Locate the cell with the specified text and output its [X, Y] center coordinate. 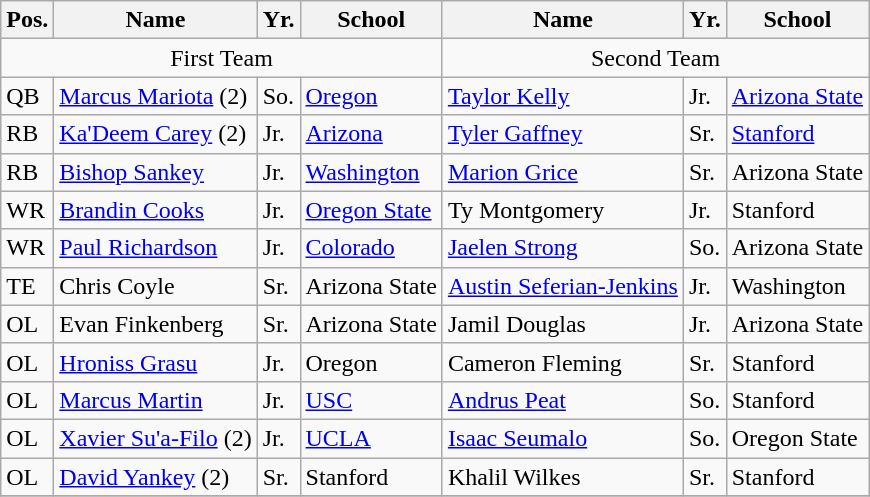
Jamil Douglas [562, 324]
Isaac Seumalo [562, 438]
Ty Montgomery [562, 210]
Ka'Deem Carey (2) [156, 134]
David Yankey (2) [156, 477]
Marcus Martin [156, 400]
QB [28, 96]
Taylor Kelly [562, 96]
Jaelen Strong [562, 248]
Marion Grice [562, 172]
Colorado [371, 248]
Chris Coyle [156, 286]
Marcus Mariota (2) [156, 96]
UCLA [371, 438]
TE [28, 286]
Andrus Peat [562, 400]
Xavier Su'a-Filo (2) [156, 438]
Evan Finkenberg [156, 324]
USC [371, 400]
Arizona [371, 134]
Hroniss Grasu [156, 362]
Khalil Wilkes [562, 477]
Brandin Cooks [156, 210]
Cameron Fleming [562, 362]
First Team [222, 58]
Austin Seferian-Jenkins [562, 286]
Second Team [655, 58]
Paul Richardson [156, 248]
Bishop Sankey [156, 172]
Pos. [28, 20]
Tyler Gaffney [562, 134]
